Output the [x, y] coordinate of the center of the cell containing the given text.  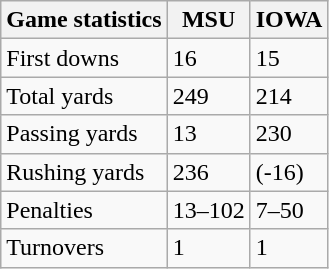
15 [289, 58]
13–102 [208, 210]
MSU [208, 20]
First downs [84, 58]
IOWA [289, 20]
230 [289, 134]
249 [208, 96]
16 [208, 58]
214 [289, 96]
Penalties [84, 210]
Game statistics [84, 20]
Rushing yards [84, 172]
(-16) [289, 172]
Turnovers [84, 248]
13 [208, 134]
Passing yards [84, 134]
Total yards [84, 96]
236 [208, 172]
7–50 [289, 210]
